Scan for the cell matching the given text and deliver its (x, y) coordinate at center. 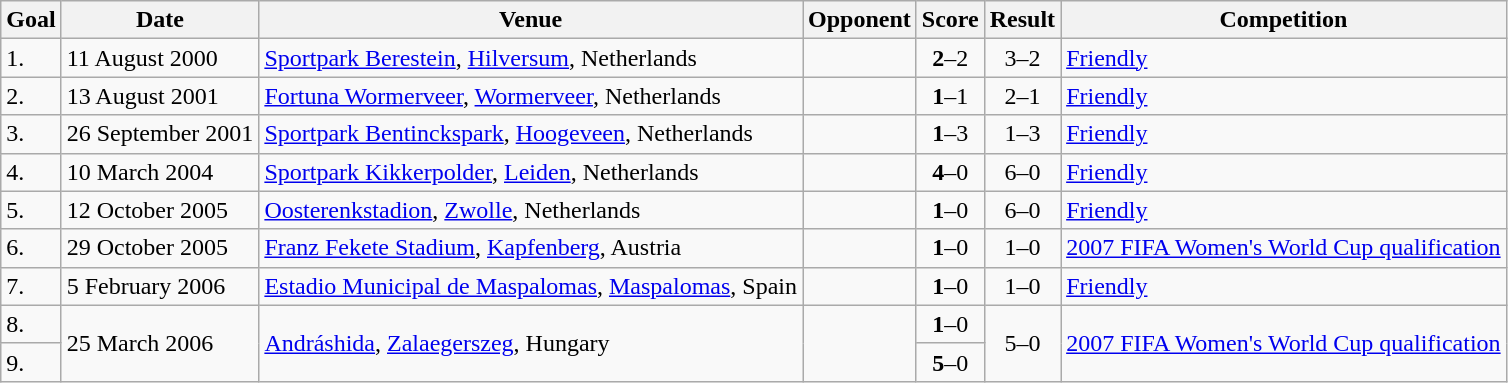
Estadio Municipal de Maspalomas, Maspalomas, Spain (531, 286)
Date (160, 20)
Result (1022, 20)
3–2 (1022, 58)
10 March 2004 (160, 172)
3. (31, 134)
Sportpark Berestein, Hilversum, Netherlands (531, 58)
Sportpark Kikkerpolder, Leiden, Netherlands (531, 172)
4–0 (950, 172)
Goal (31, 20)
13 August 2001 (160, 96)
Competition (1284, 20)
Sportpark Bentinckspark, Hoogeveen, Netherlands (531, 134)
Franz Fekete Stadium, Kapfenberg, Austria (531, 248)
7. (31, 286)
5 February 2006 (160, 286)
2–1 (1022, 96)
12 October 2005 (160, 210)
26 September 2001 (160, 134)
29 October 2005 (160, 248)
Opponent (859, 20)
Andráshida, Zalaegerszeg, Hungary (531, 343)
25 March 2006 (160, 343)
1–1 (950, 96)
4. (31, 172)
8. (31, 324)
Fortuna Wormerveer, Wormerveer, Netherlands (531, 96)
5. (31, 210)
11 August 2000 (160, 58)
9. (31, 362)
Venue (531, 20)
2–2 (950, 58)
1. (31, 58)
Score (950, 20)
6. (31, 248)
2. (31, 96)
Oosterenkstadion, Zwolle, Netherlands (531, 210)
